Return the [x, y] coordinate for the center point of the cell that contains the specified text.  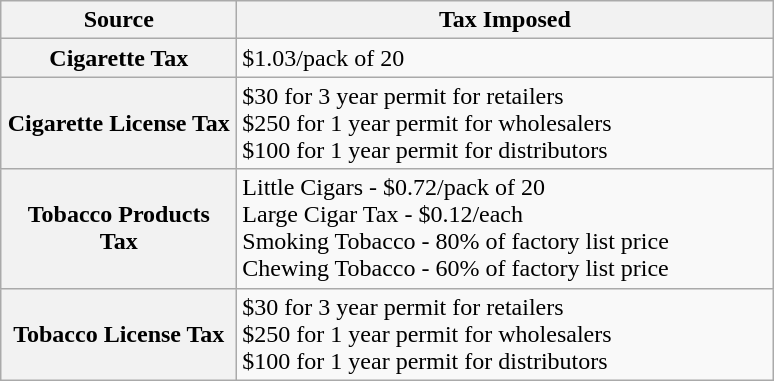
Little Cigars - $0.72/pack of 20Large Cigar Tax - $0.12/each Smoking Tobacco - 80% of factory list price Chewing Tobacco - 60% of factory list price [505, 228]
Tax Imposed [505, 20]
Cigarette Tax [119, 58]
Source [119, 20]
Cigarette License Tax [119, 123]
$1.03/pack of 20 [505, 58]
Tobacco Products Tax [119, 228]
Tobacco License Tax [119, 334]
